Detect which cell encompasses the target text, then output its (X, Y) center coordinate. 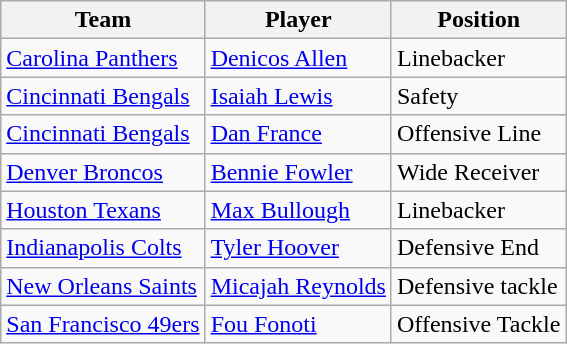
Indianapolis Colts (103, 248)
New Orleans Saints (103, 286)
Defensive End (478, 248)
Offensive Line (478, 134)
Tyler Hoover (298, 248)
Isaiah Lewis (298, 96)
Bennie Fowler (298, 172)
Safety (478, 96)
Micajah Reynolds (298, 286)
Denver Broncos (103, 172)
Offensive Tackle (478, 324)
Carolina Panthers (103, 58)
Team (103, 20)
Wide Receiver (478, 172)
Position (478, 20)
Denicos Allen (298, 58)
Max Bullough (298, 210)
Dan France (298, 134)
Fou Fonoti (298, 324)
Houston Texans (103, 210)
San Francisco 49ers (103, 324)
Defensive tackle (478, 286)
Player (298, 20)
